Search for the cell housing the specified text and yield its (x, y) center coordinate. 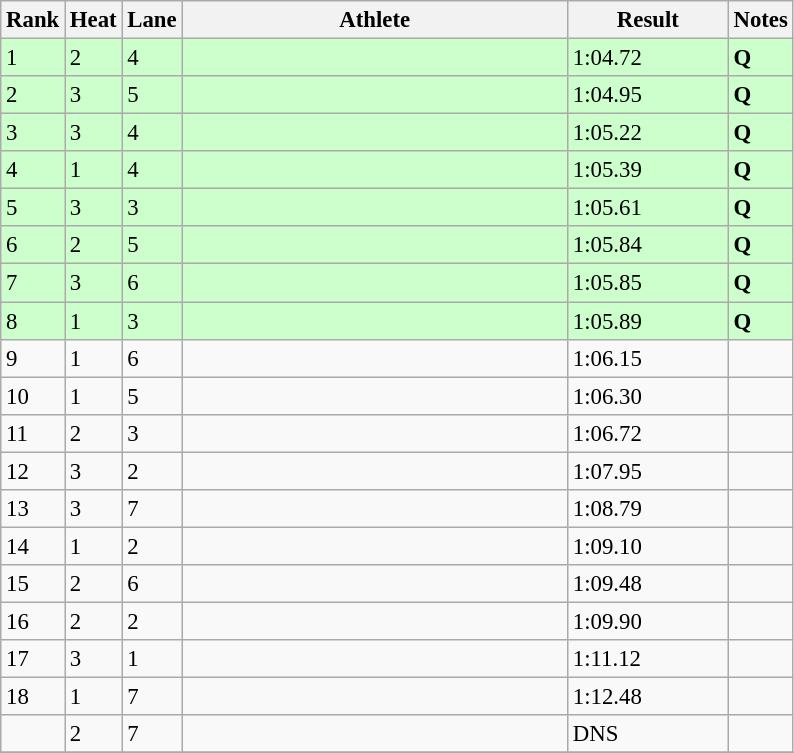
1:05.84 (648, 245)
Heat (94, 20)
1:11.12 (648, 659)
12 (33, 471)
14 (33, 546)
10 (33, 396)
13 (33, 509)
1:05.61 (648, 208)
1:08.79 (648, 509)
Athlete (375, 20)
1:06.30 (648, 396)
1:07.95 (648, 471)
11 (33, 433)
1:05.85 (648, 283)
1:09.48 (648, 584)
1:06.72 (648, 433)
18 (33, 697)
Result (648, 20)
9 (33, 358)
16 (33, 621)
1:04.72 (648, 58)
17 (33, 659)
1:04.95 (648, 95)
1:06.15 (648, 358)
DNS (648, 734)
Notes (760, 20)
1:05.22 (648, 133)
Lane (152, 20)
Rank (33, 20)
1:12.48 (648, 697)
1:09.10 (648, 546)
1:05.89 (648, 321)
1:09.90 (648, 621)
1:05.39 (648, 170)
8 (33, 321)
15 (33, 584)
